Search for the cell housing the specified text and yield its [x, y] center coordinate. 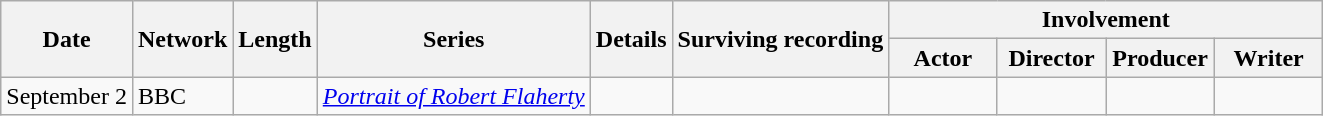
Actor [944, 58]
Length [275, 39]
Details [631, 39]
Portrait of Robert Flaherty [454, 96]
Writer [1268, 58]
Involvement [1106, 20]
Series [454, 39]
Network [182, 39]
Surviving recording [780, 39]
Date [67, 39]
September 2 [67, 96]
Producer [1160, 58]
Director [1052, 58]
BBC [182, 96]
